Provide the (X, Y) coordinate of the cell's center where the given text is located.  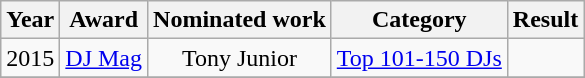
Tony Junior (240, 58)
Category (419, 20)
DJ Mag (104, 58)
Award (104, 20)
Nominated work (240, 20)
2015 (30, 58)
Result (545, 20)
Top 101-150 DJs (419, 58)
Year (30, 20)
